Search for the cell housing the specified text and yield its [X, Y] center coordinate. 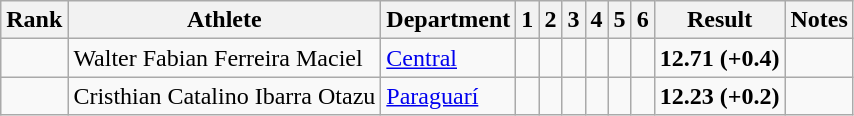
Notes [819, 20]
Paraguarí [448, 96]
Result [720, 20]
1 [528, 20]
Athlete [224, 20]
3 [574, 20]
Walter Fabian Ferreira Maciel [224, 58]
12.71 (+0.4) [720, 58]
5 [620, 20]
6 [642, 20]
Central [448, 58]
Department [448, 20]
12.23 (+0.2) [720, 96]
Rank [34, 20]
Cristhian Catalino Ibarra Otazu [224, 96]
2 [550, 20]
4 [596, 20]
